Provide the [x, y] coordinate of the cell's center where the given text is located.  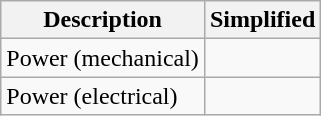
Simplified [262, 20]
Power (mechanical) [103, 58]
Power (electrical) [103, 96]
Description [103, 20]
